Return (x, y) of the center of cell containing provided text 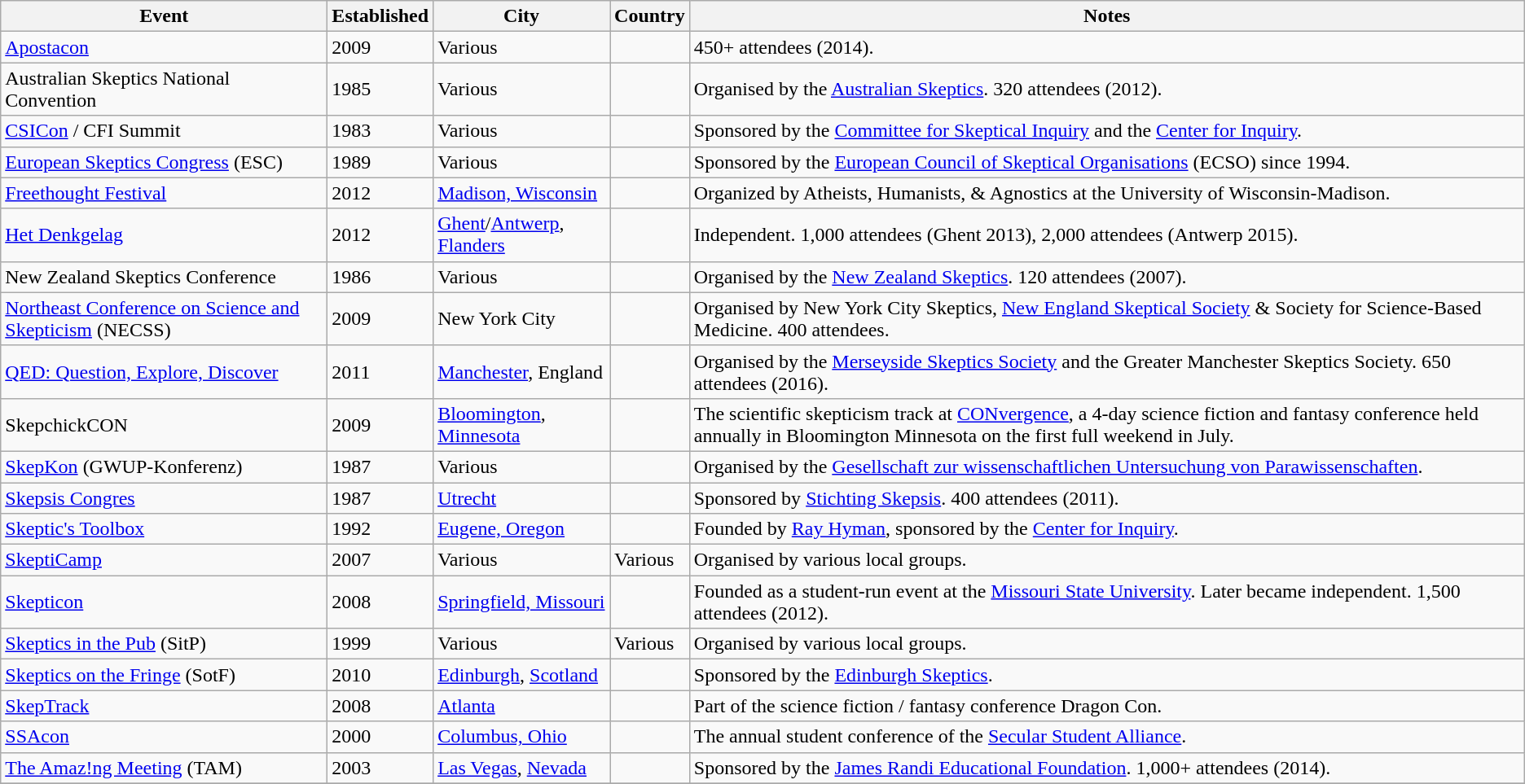
Skepsis Congres (165, 497)
Founded as a student-run event at the Missouri State University. Later became independent. 1,500 attendees (2012). (1106, 602)
The Amaz!ng Meeting (TAM) (165, 768)
Organised by the Australian Skeptics. 320 attendees (2012). (1106, 90)
European Skeptics Congress (ESC) (165, 162)
450+ attendees (2014). (1106, 47)
Skeptic's Toolbox (165, 529)
SkepKon (GWUP-Konferenz) (165, 466)
Founded by Ray Hyman, sponsored by the Center for Inquiry. (1106, 529)
CSICon / CFI Summit (165, 131)
QED: Question, Explore, Discover (165, 371)
Sponsored by the Edinburgh Skeptics. (1106, 675)
Established (380, 16)
Eugene, Oregon (521, 529)
Freethought Festival (165, 193)
SkeptiCamp (165, 560)
Ghent/Antwerp, Flanders (521, 234)
1989 (380, 162)
Event (165, 16)
Het Denkgelag (165, 234)
Skeptics on the Fringe (SotF) (165, 675)
SkepchickCON (165, 425)
Organised by the New Zealand Skeptics. 120 attendees (2007). (1106, 277)
New York City (521, 319)
2010 (380, 675)
Organised by New York City Skeptics, New England Skeptical Society & Society for Science-Based Medicine. 400 attendees. (1106, 319)
Organised by the Gesellschaft zur wissenschaftlichen Untersuchung von Parawissenschaften. (1106, 466)
City (521, 16)
Organized by Atheists, Humanists, & Agnostics at the University of Wisconsin-Madison. (1106, 193)
2011 (380, 371)
1983 (380, 131)
Skepticon (165, 602)
SSAcon (165, 737)
1986 (380, 277)
Country (650, 16)
Bloomington, Minnesota (521, 425)
Notes (1106, 16)
Organised by the Merseyside Skeptics Society and the Greater Manchester Skeptics Society. 650 attendees (2016). (1106, 371)
New Zealand Skeptics Conference (165, 277)
Sponsored by the Committee for Skeptical Inquiry and the Center for Inquiry. (1106, 131)
Sponsored by the James Randi Educational Foundation. 1,000+ attendees (2014). (1106, 768)
Part of the science fiction / fantasy conference Dragon Con. (1106, 706)
Australian Skeptics National Convention (165, 90)
Skeptics in the Pub (SitP) (165, 644)
2007 (380, 560)
Atlanta (521, 706)
Madison, Wisconsin (521, 193)
Sponsored by the European Council of Skeptical Organisations (ECSO) since 1994. (1106, 162)
Independent. 1,000 attendees (Ghent 2013), 2,000 attendees (Antwerp 2015). (1106, 234)
Apostacon (165, 47)
1985 (380, 90)
1999 (380, 644)
Edinburgh, Scotland (521, 675)
The annual student conference of the Secular Student Alliance. (1106, 737)
1992 (380, 529)
SkepTrack (165, 706)
Springfield, Missouri (521, 602)
Northeast Conference on Science and Skepticism (NECSS) (165, 319)
Utrecht (521, 497)
Manchester, England (521, 371)
Columbus, Ohio (521, 737)
Las Vegas, Nevada (521, 768)
Sponsored by Stichting Skepsis. 400 attendees (2011). (1106, 497)
2003 (380, 768)
2000 (380, 737)
